From the cell containing the given text, extract its center point as (X, Y) coordinate. 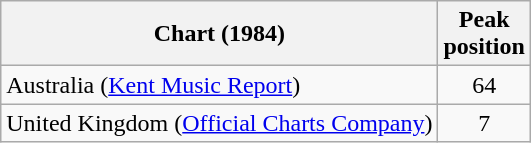
United Kingdom (Official Charts Company) (220, 123)
Chart (1984) (220, 34)
Australia (Kent Music Report) (220, 85)
Peak position (484, 34)
7 (484, 123)
64 (484, 85)
